Capture the cell that displays the provided text and extract its (X, Y) central coordinate. 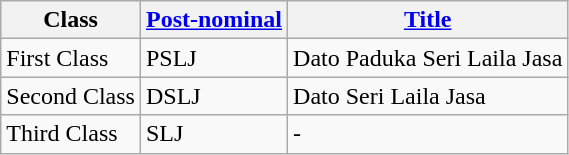
DSLJ (214, 96)
Third Class (71, 134)
PSLJ (214, 58)
Post-nominal (214, 20)
Title (428, 20)
Dato Paduka Seri Laila Jasa (428, 58)
First Class (71, 58)
Dato Seri Laila Jasa (428, 96)
- (428, 134)
SLJ (214, 134)
Class (71, 20)
Second Class (71, 96)
